Capture the cell that displays the provided text and extract its [X, Y] central coordinate. 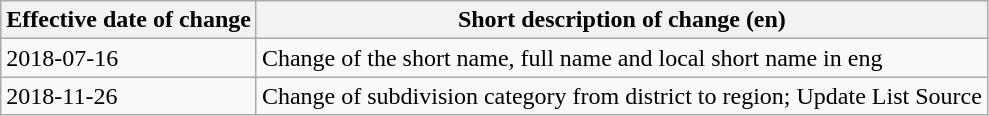
2018-11-26 [129, 96]
2018-07-16 [129, 58]
Short description of change (en) [622, 20]
Effective date of change [129, 20]
Change of the short name, full name and local short name in eng [622, 58]
Change of subdivision category from district to region; Update List Source [622, 96]
